Capture the cell that displays the provided text and extract its (x, y) central coordinate. 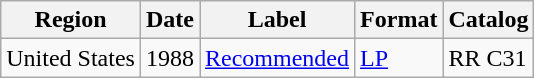
RR C31 (488, 58)
United States (71, 58)
Region (71, 20)
1988 (170, 58)
Format (399, 20)
LP (399, 58)
Date (170, 20)
Recommended (278, 58)
Label (278, 20)
Catalog (488, 20)
